For the text-containing cell, return its midpoint in [x, y] coordinate format. 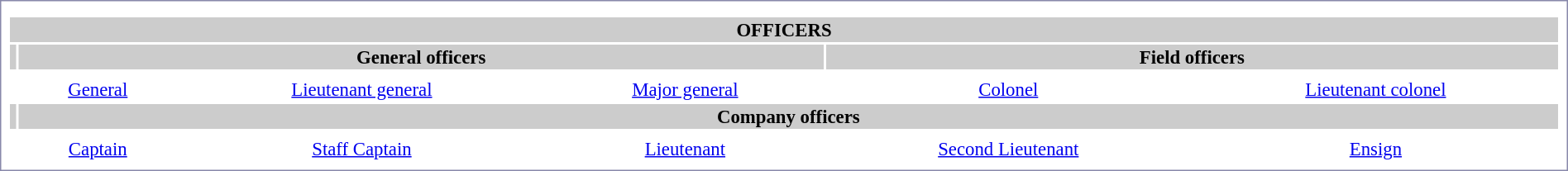
General officers [422, 57]
Field officers [1193, 57]
Lieutenant colonel [1376, 89]
Lieutenant [685, 149]
Ensign [1376, 149]
Colonel [1009, 89]
General [98, 89]
OFFICERS [784, 30]
Staff Captain [362, 149]
Major general [685, 89]
Second Lieutenant [1009, 149]
Company officers [789, 116]
Lieutenant general [362, 89]
Captain [98, 149]
